Search for the cell housing the specified text and yield its [X, Y] center coordinate. 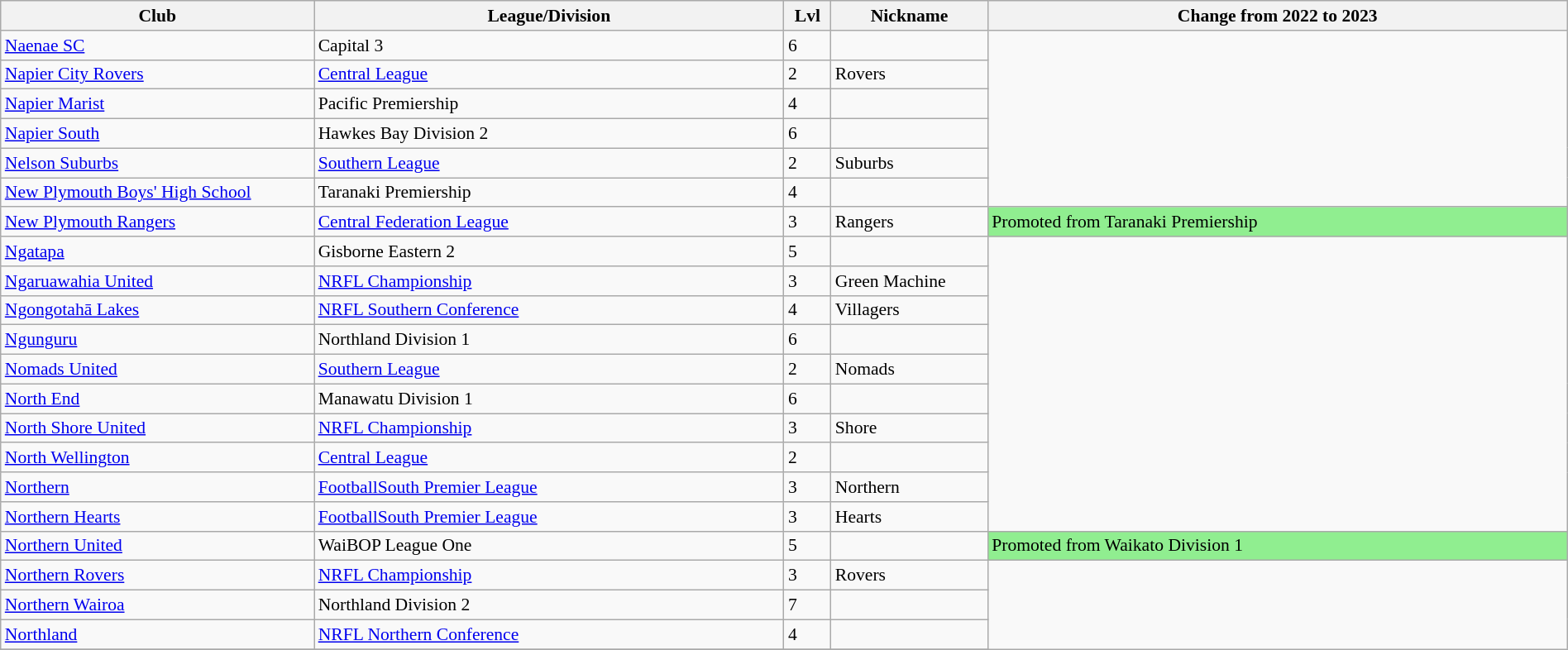
Northern Rovers [157, 576]
7 [807, 605]
North Shore United [157, 428]
Ngaruawahia United [157, 281]
Napier South [157, 134]
Central Federation League [549, 222]
Hearts [910, 517]
NRFL Northern Conference [549, 634]
League/Division [549, 16]
New Plymouth Boys' High School [157, 193]
Suburbs [910, 163]
Naenae SC [157, 45]
Pacific Premiership [549, 104]
Club [157, 16]
WaiBOP League One [549, 546]
Taranaki Premiership [549, 193]
Nickname [910, 16]
Napier Marist [157, 104]
Northland Division 1 [549, 340]
Nelson Suburbs [157, 163]
Manawatu Division 1 [549, 399]
Change from 2022 to 2023 [1277, 16]
Villagers [910, 310]
Promoted from Taranaki Premiership [1277, 222]
Shore [910, 428]
Rangers [910, 222]
NRFL Southern Conference [549, 310]
Northern Wairoa [157, 605]
Northland [157, 634]
Napier City Rovers [157, 74]
Gisborne Eastern 2 [549, 251]
Ngongotahā Lakes [157, 310]
Promoted from Waikato Division 1 [1277, 546]
Hawkes Bay Division 2 [549, 134]
North Wellington [157, 458]
North End [157, 399]
Northern United [157, 546]
Northern Hearts [157, 517]
Northland Division 2 [549, 605]
New Plymouth Rangers [157, 222]
Nomads United [157, 370]
Capital 3 [549, 45]
Lvl [807, 16]
Ngunguru [157, 340]
Nomads [910, 370]
Green Machine [910, 281]
Ngatapa [157, 251]
